Return the [x, y] coordinate for the center point of the cell that contains the specified text.  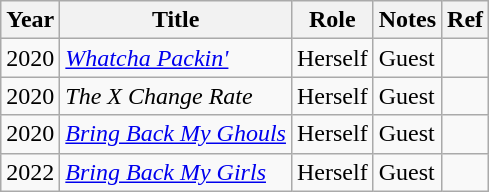
Bring Back My Ghouls [176, 134]
2022 [30, 172]
The X Change Rate [176, 96]
Notes [407, 20]
Title [176, 20]
Role [332, 20]
Ref [466, 20]
Whatcha Packin' [176, 58]
Year [30, 20]
Bring Back My Girls [176, 172]
